Detect which cell encompasses the target text, then output its (x, y) center coordinate. 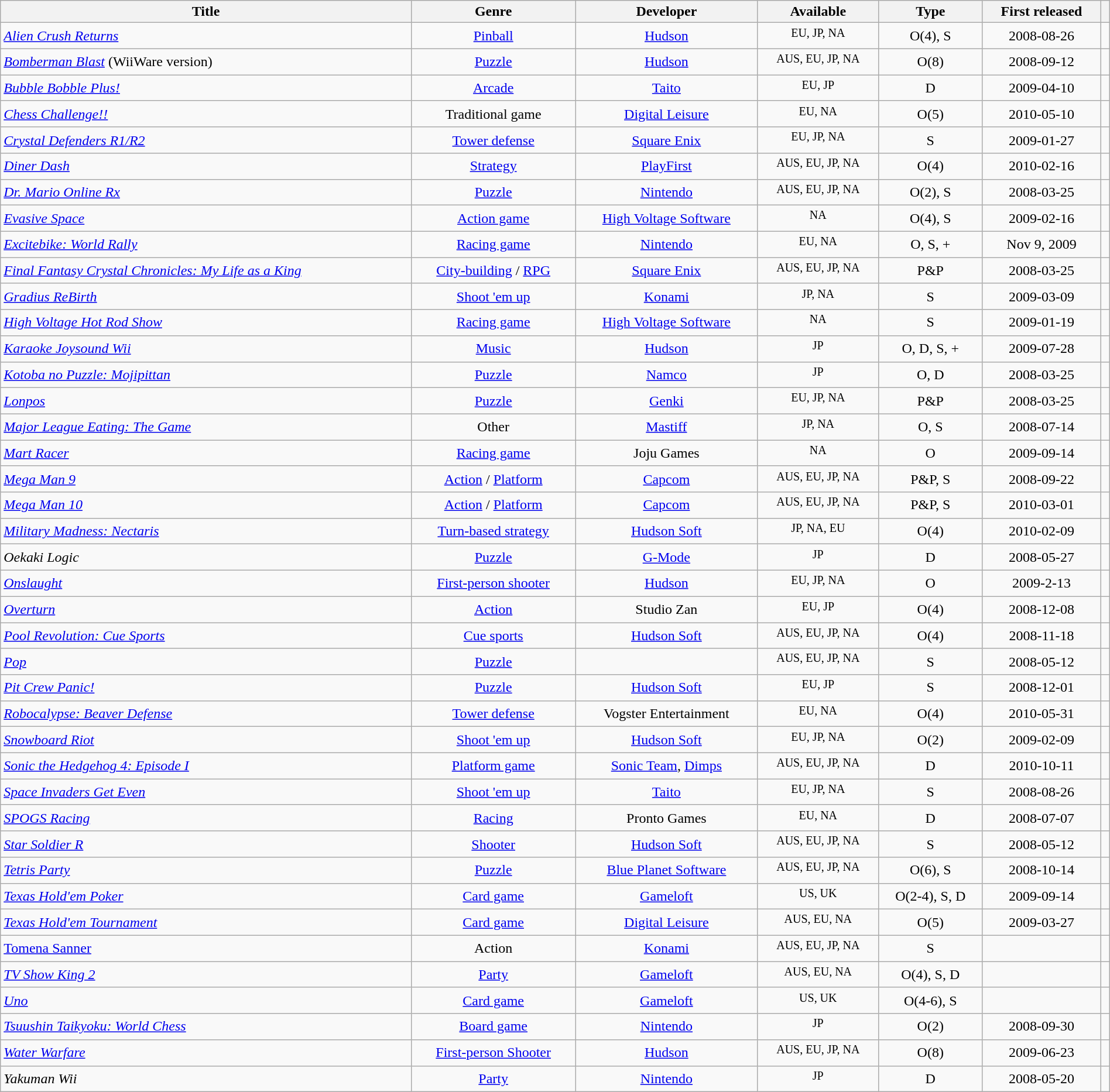
Sonic the Hedgehog 4: Episode I (206, 765)
High Voltage Hot Rod Show (206, 323)
2010-10-11 (1042, 765)
2009-03-09 (1042, 296)
Developer (666, 12)
2009-2-13 (1042, 583)
First released (1042, 12)
Evasive Space (206, 219)
Mega Man 9 (206, 479)
Alien Crush Returns (206, 36)
2009-06-23 (1042, 1052)
City-building / RPG (493, 270)
Studio Zan (666, 610)
O(4), S, D (931, 975)
Mastiff (666, 427)
Turn-based strategy (493, 531)
Pinball (493, 36)
2008-12-08 (1042, 610)
Crystal Defenders R1/R2 (206, 140)
O, D, S, + (931, 349)
2010-05-10 (1042, 114)
Blue Planet Software (666, 871)
2008-07-14 (1042, 427)
Water Warfare (206, 1052)
Nov 9, 2009 (1042, 245)
Space Invaders Get Even (206, 792)
2008-05-27 (1042, 557)
Racing (493, 818)
First-person Shooter (493, 1052)
Robocalypse: Beaver Defense (206, 714)
Genki (666, 401)
Pronto Games (666, 818)
O, S (931, 427)
Mart Racer (206, 453)
Military Madness: Nectaris (206, 531)
Board game (493, 1026)
Overturn (206, 610)
Music (493, 349)
2009-04-10 (1042, 88)
2008-09-22 (1042, 479)
2010-05-31 (1042, 714)
O(2-4), S, D (931, 897)
Platform game (493, 765)
Strategy (493, 166)
2009-03-27 (1042, 922)
2008-09-12 (1042, 62)
G-Mode (666, 557)
2009-07-28 (1042, 349)
2009-02-16 (1042, 219)
2009-01-27 (1042, 140)
TV Show King 2 (206, 975)
Uno (206, 1001)
O(2), S (931, 192)
2008-05-20 (1042, 1079)
Yakuman Wii (206, 1079)
Type (931, 12)
Karaoke Joysound Wii (206, 349)
Title (206, 12)
Excitebike: World Rally (206, 245)
Shooter (493, 844)
Joju Games (666, 453)
Final Fantasy Crystal Chronicles: My Life as a King (206, 270)
2008-10-14 (1042, 871)
O(4-6), S (931, 1001)
Pool Revolution: Cue Sports (206, 636)
2008-07-07 (1042, 818)
2008-11-18 (1042, 636)
Bomberman Blast (WiiWare version) (206, 62)
Star Soldier R (206, 844)
Namco (666, 375)
Bubble Bobble Plus! (206, 88)
O(6), S (931, 871)
Other (493, 427)
Arcade (493, 88)
Pop (206, 661)
Cue sports (493, 636)
Gradius ReBirth (206, 296)
Genre (493, 12)
Available (818, 12)
O, D (931, 375)
PlayFirst (666, 166)
Tetris Party (206, 871)
Chess Challenge!! (206, 114)
Mega Man 10 (206, 506)
2008-09-30 (1042, 1026)
Tomena Sanner (206, 948)
2009-02-09 (1042, 740)
Lonpos (206, 401)
2010-02-09 (1042, 531)
Dr. Mario Online Rx (206, 192)
2009-01-19 (1042, 323)
Diner Dash (206, 166)
Traditional game (493, 114)
2010-03-01 (1042, 506)
SPOGS Racing (206, 818)
Vogster Entertainment (666, 714)
Action game (493, 219)
Onslaught (206, 583)
2010-02-16 (1042, 166)
Tsuushin Taikyoku: World Chess (206, 1026)
Snowboard Riot (206, 740)
JP, NA, EU (818, 531)
Kotoba no Puzzle: Mojipittan (206, 375)
Pit Crew Panic! (206, 688)
Oekaki Logic (206, 557)
Texas Hold'em Poker (206, 897)
Texas Hold'em Tournament (206, 922)
First-person shooter (493, 583)
Sonic Team, Dimps (666, 765)
O, S, + (931, 245)
2008-12-01 (1042, 688)
Major League Eating: The Game (206, 427)
